Pinpoint the cell where the given text exists, returning its (X, Y) midpoint coordinate. 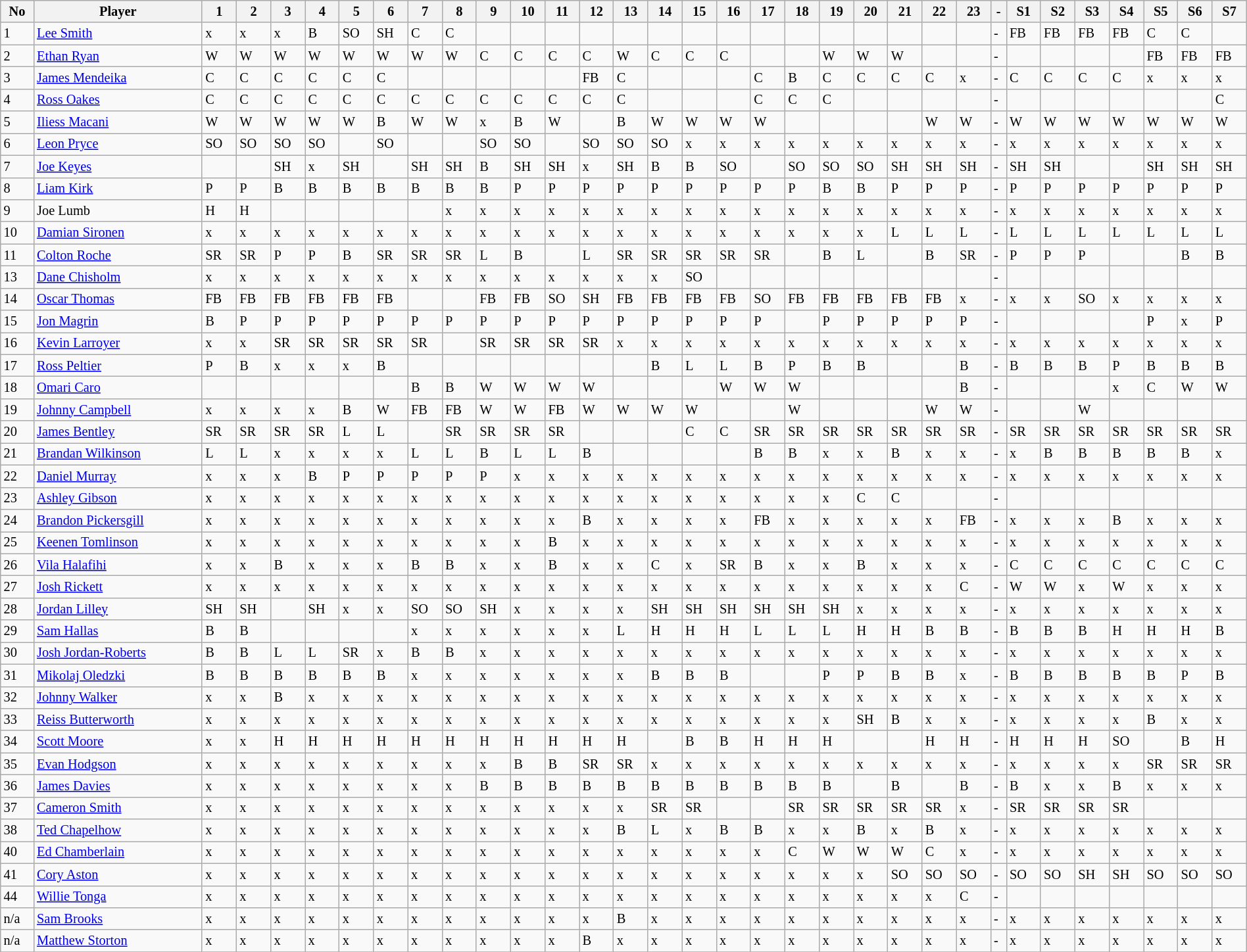
S3 (1092, 11)
34 (17, 742)
Johnny Walker (118, 698)
25 (17, 542)
Josh Rickett (118, 586)
Oscar Thomas (118, 299)
Brandan Wilkinson (118, 454)
33 (17, 719)
Leon Pryce (118, 144)
Jon Magrin (118, 321)
Iliess Macani (118, 122)
S1 (1023, 11)
Colton Roche (118, 255)
Player (118, 11)
Kevin Larroyer (118, 343)
Ross Peltier (118, 366)
Omari Caro (118, 387)
Sam Hallas (118, 631)
Evan Hodgson (118, 764)
12 (597, 11)
35 (17, 764)
Willie Tonga (118, 897)
Reiss Butterworth (118, 719)
Cory Aston (118, 874)
28 (17, 609)
Liam Kirk (118, 189)
41 (17, 874)
Daniel Murray (118, 476)
James Davies (118, 786)
Keenen Tomlinson (118, 542)
Ethan Ryan (118, 56)
37 (17, 808)
Lee Smith (118, 34)
Scott Moore (118, 742)
30 (17, 653)
James Mendeika (118, 78)
Sam Brooks (118, 918)
S7 (1229, 11)
32 (17, 698)
26 (17, 565)
Ashley Gibson (118, 498)
Joe Keyes (118, 166)
Ross Oakes (118, 100)
Brandon Pickersgill (118, 520)
S6 (1195, 11)
40 (17, 852)
Cameron Smith (118, 808)
Ed Chamberlain (118, 852)
Matthew Storton (118, 941)
Vila Halafihi (118, 565)
24 (17, 520)
James Bentley (118, 432)
27 (17, 586)
No (17, 11)
Dane Chisholm (118, 277)
38 (17, 830)
S4 (1127, 11)
44 (17, 897)
Jordan Lilley (118, 609)
Josh Jordan-Roberts (118, 653)
Johnny Campbell (118, 410)
Joe Lumb (118, 210)
31 (17, 675)
29 (17, 631)
Mikolaj Oledzki (118, 675)
S2 (1058, 11)
S5 (1161, 11)
Damian Sironen (118, 233)
Ted Chapelhow (118, 830)
36 (17, 786)
